Search for the cell housing the specified text and yield its (x, y) center coordinate. 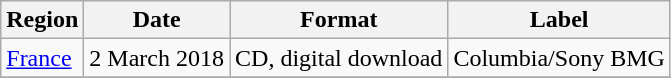
Label (559, 20)
2 March 2018 (157, 58)
France (42, 58)
Columbia/Sony BMG (559, 58)
Region (42, 20)
Date (157, 20)
Format (339, 20)
CD, digital download (339, 58)
